From the cell containing the given text, extract its center point as [X, Y] coordinate. 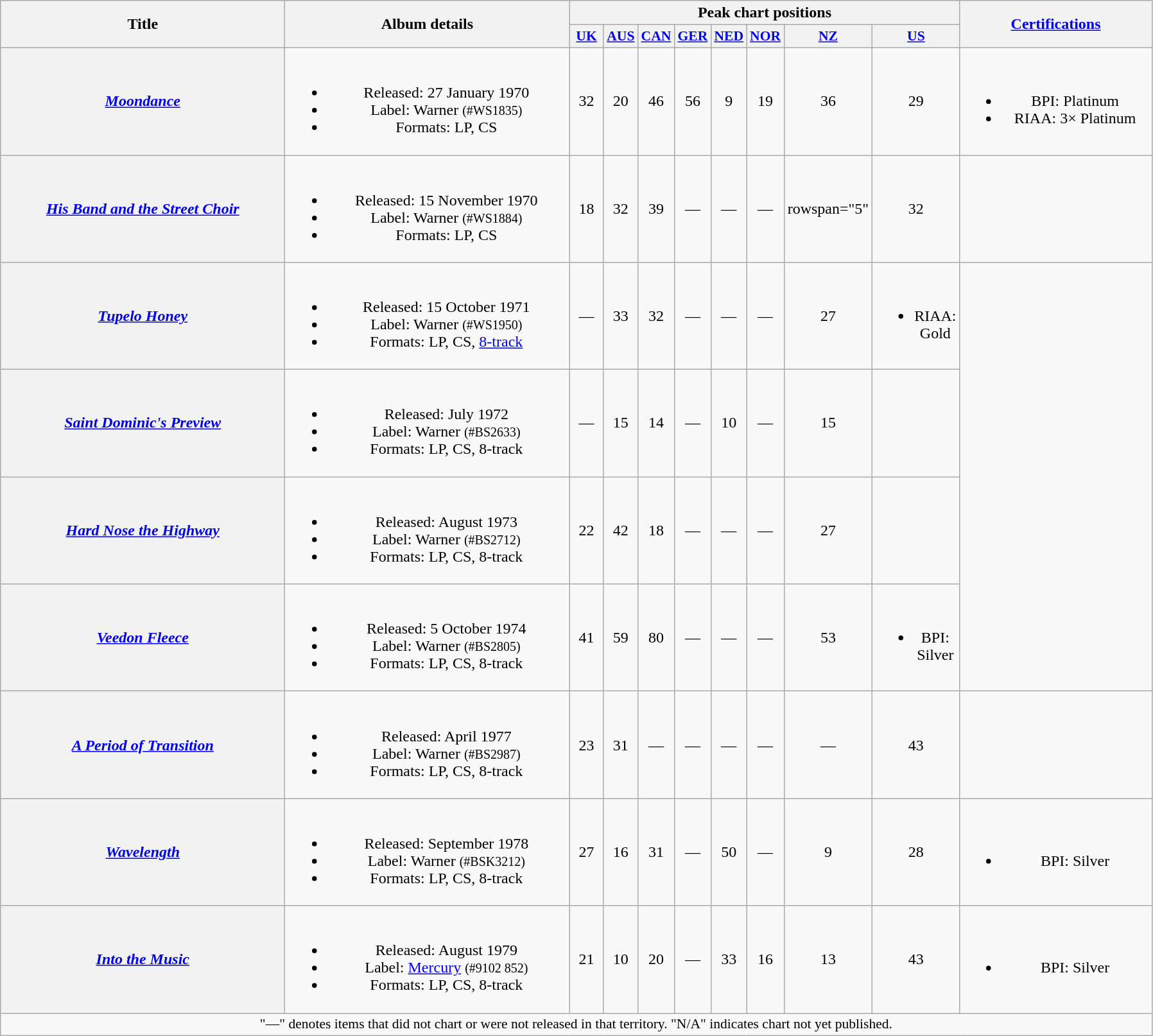
21 [587, 959]
Released: September 1978Label: Warner (#BSK3212)Formats: LP, CS, 8-track [428, 852]
UK [587, 37]
53 [828, 638]
His Band and the Street Choir [143, 209]
Released: August 1973Label: Warner (#BS2712)Formats: LP, CS, 8-track [428, 530]
29 [916, 101]
36 [828, 101]
Released: July 1972Label: Warner (#BS2633)Formats: LP, CS, 8-track [428, 424]
Released: 15 October 1971Label: Warner (#WS1950)Formats: LP, CS, 8-track [428, 316]
Saint Dominic's Preview [143, 424]
28 [916, 852]
Moondance [143, 101]
56 [692, 101]
NOR [765, 37]
80 [656, 638]
NED [729, 37]
Peak chart positions [765, 13]
"—" denotes items that did not chart or were not released in that territory. "N/A" indicates chart not yet published. [576, 1024]
Released: 5 October 1974Label: Warner (#BS2805)Formats: LP, CS, 8-track [428, 638]
Released: 15 November 1970Label: Warner (#WS1884)Formats: LP, CS [428, 209]
US [916, 37]
Wavelength [143, 852]
41 [587, 638]
Tupelo Honey [143, 316]
Released: 27 January 1970Label: Warner (#WS1835)Formats: LP, CS [428, 101]
AUS [620, 37]
59 [620, 638]
39 [656, 209]
A Period of Transition [143, 745]
Certifications [1055, 24]
CAN [656, 37]
Album details [428, 24]
46 [656, 101]
rowspan="5" [828, 209]
Title [143, 24]
13 [828, 959]
NZ [828, 37]
50 [729, 852]
Veedon Fleece [143, 638]
23 [587, 745]
Released: April 1977Label: Warner (#BS2987)Formats: LP, CS, 8-track [428, 745]
Released: August 1979Label: Mercury (#9102 852)Formats: LP, CS, 8-track [428, 959]
14 [656, 424]
BPI: PlatinumRIAA: 3× Platinum [1055, 101]
Into the Music [143, 959]
RIAA: Gold [916, 316]
GER [692, 37]
22 [587, 530]
19 [765, 101]
Hard Nose the Highway [143, 530]
42 [620, 530]
